Return (x, y) of the center of cell containing provided text 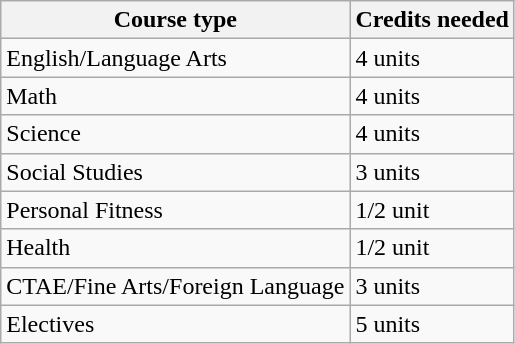
Credits needed (432, 20)
Course type (176, 20)
Electives (176, 324)
Social Studies (176, 172)
Health (176, 248)
CTAE/Fine Arts/Foreign Language (176, 286)
5 units (432, 324)
Math (176, 96)
Personal Fitness (176, 210)
Science (176, 134)
English/Language Arts (176, 58)
